Output the [X, Y] coordinate of the center of the cell containing the given text.  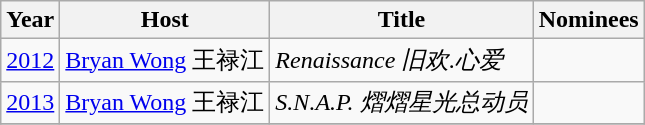
2013 [30, 102]
Year [30, 20]
Title [402, 20]
Nominees [588, 20]
S.N.A.P. 熠熠星光总动员 [402, 102]
2012 [30, 60]
Renaissance 旧欢.心爱 [402, 60]
Host [165, 20]
